Locate the cell with the specified text and output its [X, Y] center coordinate. 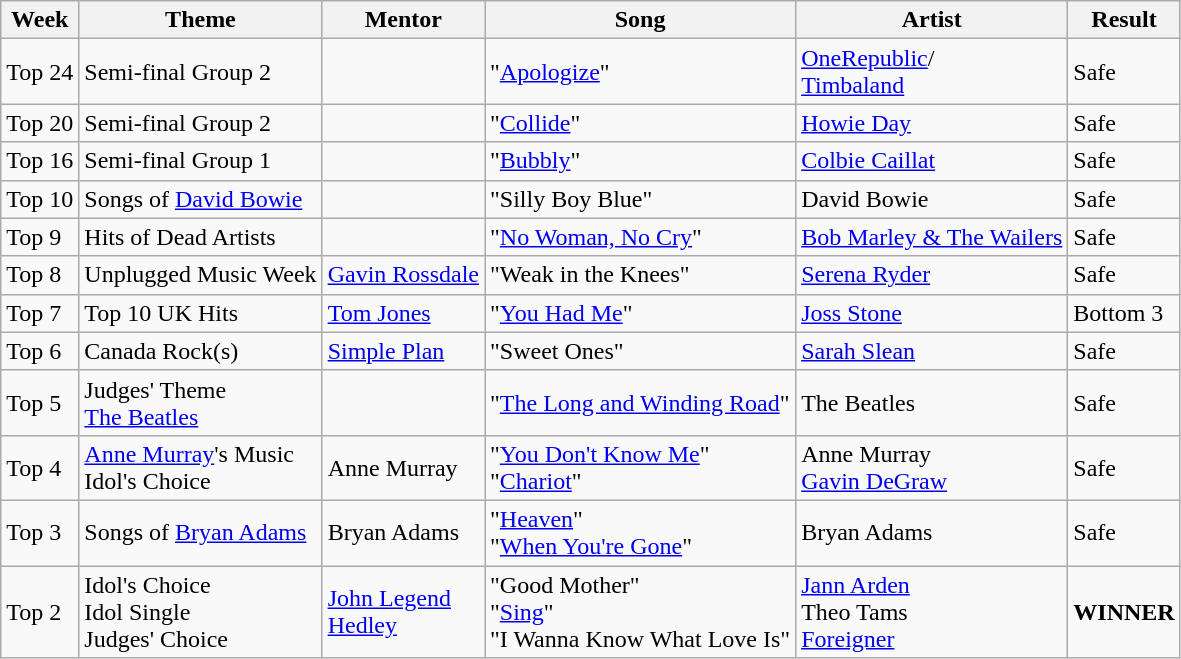
Judges' ThemeThe Beatles [200, 402]
Colbie Caillat [932, 161]
Semi-final Group 1 [200, 161]
"Weak in the Knees" [640, 275]
Simple Plan [403, 351]
Songs of Bryan Adams [200, 532]
Top 8 [40, 275]
Serena Ryder [932, 275]
Song [640, 20]
WINNER [1124, 612]
"Collide" [640, 123]
Top 4 [40, 468]
Result [1124, 20]
"Good Mother""Sing""I Wanna Know What Love Is" [640, 612]
Top 5 [40, 402]
Bob Marley & The Wailers [932, 237]
Jann ArdenTheo TamsForeigner [932, 612]
Week [40, 20]
"Silly Boy Blue" [640, 199]
Joss Stone [932, 313]
Top 10 [40, 199]
Top 7 [40, 313]
Anne Murray [403, 468]
Top 20 [40, 123]
Top 16 [40, 161]
OneRepublic/Timbaland [932, 72]
"No Woman, No Cry" [640, 237]
"Heaven""When You're Gone" [640, 532]
Howie Day [932, 123]
Artist [932, 20]
Sarah Slean [932, 351]
Idol's ChoiceIdol SingleJudges' Choice [200, 612]
"You Had Me" [640, 313]
Theme [200, 20]
Top 2 [40, 612]
"Bubbly" [640, 161]
Songs of David Bowie [200, 199]
Canada Rock(s) [200, 351]
Bottom 3 [1124, 313]
"Apologize" [640, 72]
"You Don't Know Me""Chariot" [640, 468]
Anne MurrayGavin DeGraw [932, 468]
Top 6 [40, 351]
Top 3 [40, 532]
The Beatles [932, 402]
Tom Jones [403, 313]
Unplugged Music Week [200, 275]
John LegendHedley [403, 612]
Gavin Rossdale [403, 275]
"The Long and Winding Road" [640, 402]
Anne Murray's MusicIdol's Choice [200, 468]
Hits of Dead Artists [200, 237]
David Bowie [932, 199]
Mentor [403, 20]
Top 9 [40, 237]
"Sweet Ones" [640, 351]
Top 10 UK Hits [200, 313]
Top 24 [40, 72]
